Search for the cell housing the specified text and yield its (x, y) center coordinate. 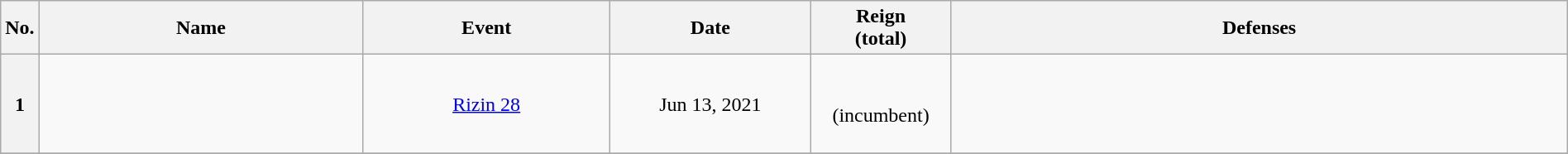
Name (201, 28)
Jun 13, 2021 (710, 104)
(incumbent) (881, 104)
No. (20, 28)
Reign(total) (881, 28)
Date (710, 28)
Rizin 28 (486, 104)
Defenses (1259, 28)
Event (486, 28)
1 (20, 104)
